For the text-containing cell, return its midpoint in (X, Y) coordinate format. 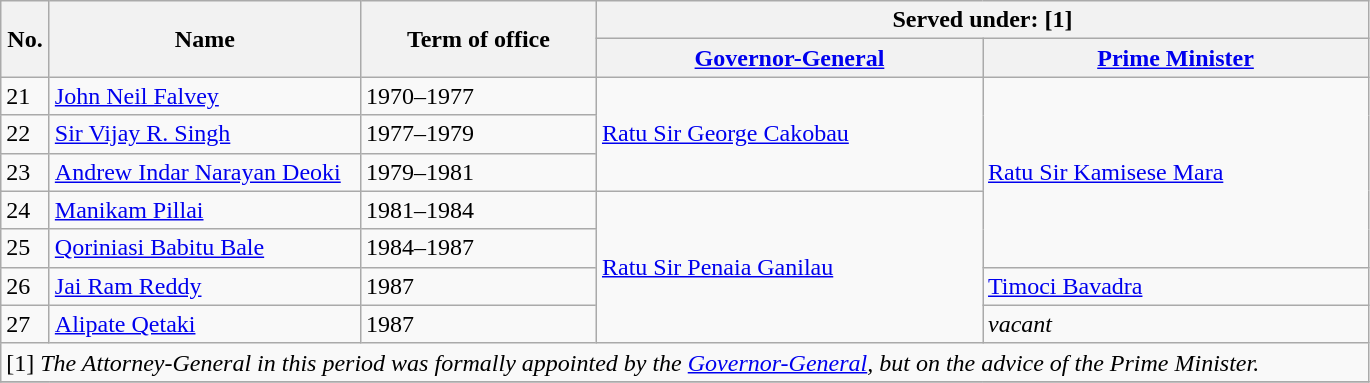
Timoci Bavadra (1175, 286)
21 (26, 96)
Manikam Pillai (204, 210)
Governor-General (789, 58)
Ratu Sir George Cakobau (789, 134)
24 (26, 210)
25 (26, 248)
1984–1987 (478, 248)
Ratu Sir Kamisese Mara (1175, 172)
vacant (1175, 324)
22 (26, 134)
Prime Minister (1175, 58)
23 (26, 172)
1981–1984 (478, 210)
Alipate Qetaki (204, 324)
Sir Vijay R. Singh (204, 134)
27 (26, 324)
Term of office (478, 39)
26 (26, 286)
Andrew Indar Narayan Deoki (204, 172)
John Neil Falvey (204, 96)
Qoriniasi Babitu Bale (204, 248)
1977–1979 (478, 134)
1970–1977 (478, 96)
[1] The Attorney-General in this period was formally appointed by the Governor-General, but on the advice of the Prime Minister. (685, 362)
No. (26, 39)
Name (204, 39)
Jai Ram Reddy (204, 286)
Ratu Sir Penaia Ganilau (789, 267)
Served under: [1] (982, 20)
1979–1981 (478, 172)
